Locate the cell with the specified text and output its (x, y) center coordinate. 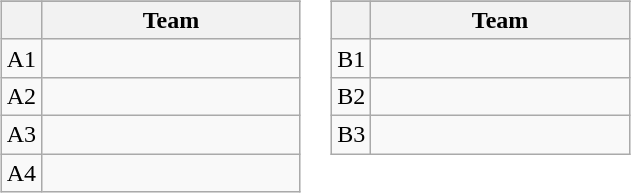
B1 (352, 58)
A1 (21, 58)
A4 (21, 173)
B2 (352, 96)
A2 (21, 96)
B3 (352, 134)
A3 (21, 134)
